Identify which cell holds the provided text, then report its [x, y] central coordinate. 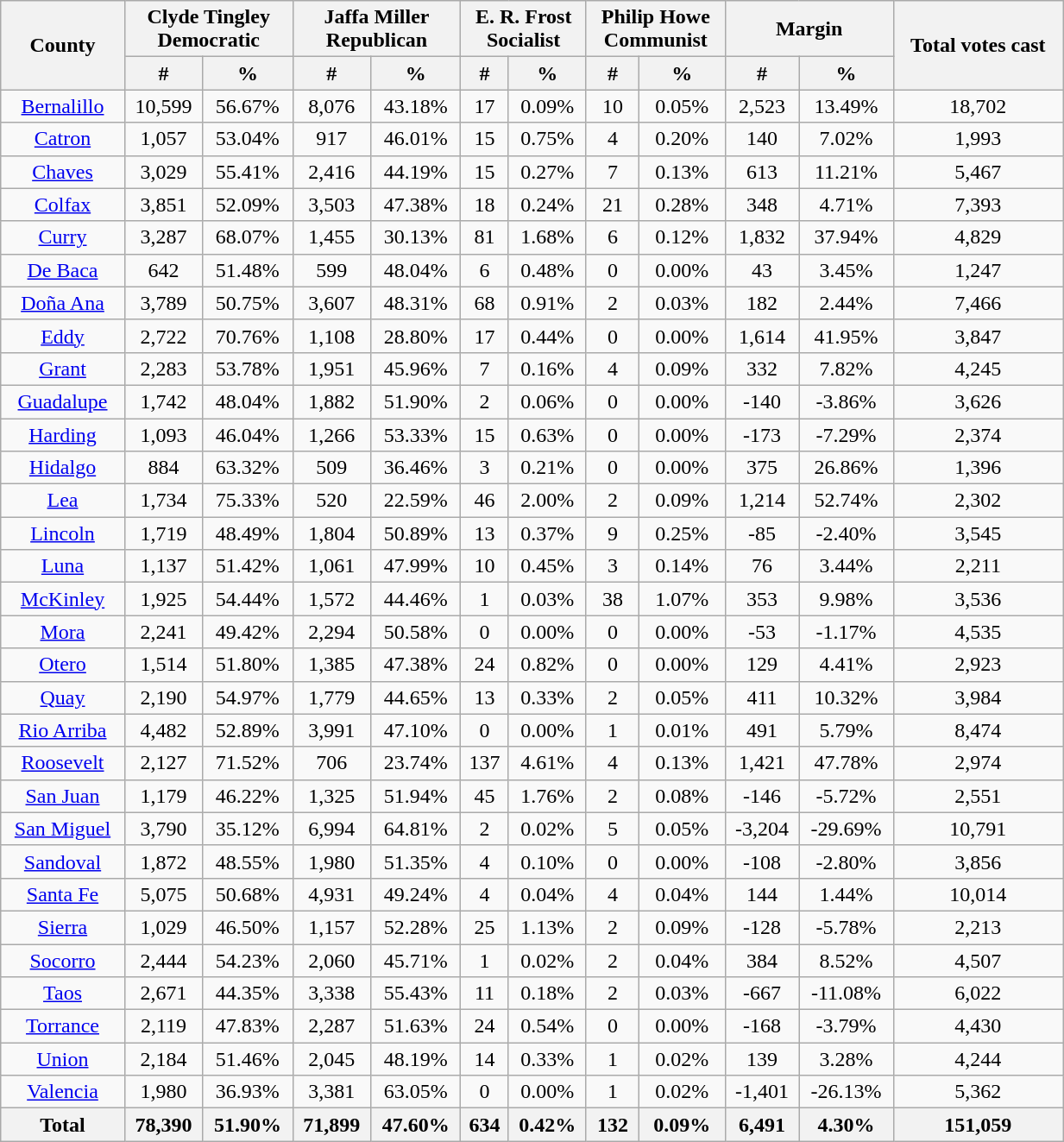
47.60% [415, 1125]
3,029 [163, 172]
28.80% [415, 336]
0.14% [682, 566]
0.37% [547, 533]
18 [485, 205]
54.23% [248, 961]
44.35% [248, 994]
-53 [762, 632]
-2.40% [846, 533]
5.79% [846, 730]
Otero [63, 665]
2,523 [762, 106]
78,390 [163, 1125]
45.71% [415, 961]
144 [762, 894]
0.54% [547, 1026]
3,287 [163, 237]
2,211 [979, 566]
4.71% [846, 205]
3,503 [331, 205]
54.97% [248, 697]
0.82% [547, 665]
-29.69% [846, 829]
45.96% [415, 369]
Total [63, 1125]
47.78% [846, 763]
Bernalillo [63, 106]
21 [613, 205]
63.32% [248, 468]
68.07% [248, 237]
46.01% [415, 139]
5,467 [979, 172]
Santa Fe [63, 894]
48.55% [248, 861]
Total votes cast [979, 45]
0.48% [547, 270]
1,421 [762, 763]
1,572 [331, 599]
3,789 [163, 303]
1.76% [547, 796]
3,991 [331, 730]
70.76% [248, 336]
Eddy [63, 336]
1,029 [163, 927]
0.28% [682, 205]
1.13% [547, 927]
3,851 [163, 205]
8,076 [331, 106]
51.35% [415, 861]
Curry [63, 237]
1,137 [163, 566]
26.86% [846, 468]
1,719 [163, 533]
-5.78% [846, 927]
-3.86% [846, 401]
-173 [762, 434]
55.41% [248, 172]
0.42% [547, 1125]
49.24% [415, 894]
Clyde TingleyDemocratic [209, 29]
2,045 [331, 1059]
613 [762, 172]
45 [485, 796]
-2.80% [846, 861]
491 [762, 730]
Chaves [63, 172]
Colfax [63, 205]
10,791 [979, 829]
-5.72% [846, 796]
0.25% [682, 533]
76 [762, 566]
43 [762, 270]
11.21% [846, 172]
Lea [63, 501]
1,179 [163, 796]
San Miguel [63, 829]
Grant [63, 369]
2,551 [979, 796]
1,832 [762, 237]
0.45% [547, 566]
2,974 [979, 763]
1,157 [331, 927]
Sierra [63, 927]
3,545 [979, 533]
2,374 [979, 434]
-7.29% [846, 434]
41.95% [846, 336]
2,060 [331, 961]
48.19% [415, 1059]
-108 [762, 861]
-168 [762, 1026]
140 [762, 139]
71.52% [248, 763]
8.52% [846, 961]
51.42% [248, 566]
-3.79% [846, 1026]
81 [485, 237]
51.46% [248, 1059]
7,393 [979, 205]
353 [762, 599]
Rio Arriba [63, 730]
52.09% [248, 205]
6,022 [979, 994]
46.50% [248, 927]
3,626 [979, 401]
7.02% [846, 139]
-140 [762, 401]
1,061 [331, 566]
4,430 [979, 1026]
55.43% [415, 994]
1,925 [163, 599]
1,247 [979, 270]
1,325 [331, 796]
Lincoln [63, 533]
182 [762, 303]
Socorro [63, 961]
3.28% [846, 1059]
1,882 [331, 401]
151,059 [979, 1125]
E. R. FrostSocialist [524, 29]
2,302 [979, 501]
1,385 [331, 665]
129 [762, 665]
2,671 [163, 994]
10,014 [979, 894]
-1,401 [762, 1092]
San Juan [63, 796]
Torrance [63, 1026]
18,702 [979, 106]
1,742 [163, 401]
2,416 [331, 172]
46.04% [248, 434]
Quay [63, 697]
3,790 [163, 829]
Margin [809, 29]
10.32% [846, 697]
1,779 [331, 697]
Mora [63, 632]
2,190 [163, 697]
56.67% [248, 106]
0.08% [682, 796]
38 [613, 599]
Valencia [63, 1092]
3,536 [979, 599]
4.30% [846, 1125]
44.46% [415, 599]
1,057 [163, 139]
36.93% [248, 1092]
Jaffa MillerRepublican [376, 29]
1,514 [163, 665]
0.75% [547, 139]
47.99% [415, 566]
2,184 [163, 1059]
49.42% [248, 632]
48.31% [415, 303]
1,951 [331, 369]
2,119 [163, 1026]
50.58% [415, 632]
Union [63, 1059]
Catron [63, 139]
-85 [762, 533]
4,829 [979, 237]
0.16% [547, 369]
4,535 [979, 632]
1,804 [331, 533]
8,474 [979, 730]
375 [762, 468]
-1.17% [846, 632]
634 [485, 1125]
2,722 [163, 336]
1,396 [979, 468]
2,283 [163, 369]
37.94% [846, 237]
4,931 [331, 894]
52.28% [415, 927]
50.68% [248, 894]
3,847 [979, 336]
35.12% [248, 829]
50.89% [415, 533]
22.59% [415, 501]
44.65% [415, 697]
2,444 [163, 961]
0.24% [547, 205]
48.49% [248, 533]
3,984 [979, 697]
6,491 [762, 1125]
2,287 [331, 1026]
4,245 [979, 369]
54.44% [248, 599]
46 [485, 501]
4.61% [547, 763]
McKinley [63, 599]
13.49% [846, 106]
47.83% [248, 1026]
599 [331, 270]
7.82% [846, 369]
0.91% [547, 303]
1,993 [979, 139]
332 [762, 369]
71,899 [331, 1125]
0.27% [547, 172]
Philip HoweCommunist [656, 29]
30.13% [415, 237]
De Baca [63, 270]
2,127 [163, 763]
75.33% [248, 501]
2,213 [979, 927]
139 [762, 1059]
-667 [762, 994]
1,093 [163, 434]
23.74% [415, 763]
25 [485, 927]
411 [762, 697]
2,241 [163, 632]
Hidalgo [63, 468]
43.18% [415, 106]
Harding [63, 434]
-146 [762, 796]
4,482 [163, 730]
11 [485, 994]
0.44% [547, 336]
9.98% [846, 599]
0.18% [547, 994]
3,607 [331, 303]
2.00% [547, 501]
1,214 [762, 501]
9 [613, 533]
44.19% [415, 172]
14 [485, 1059]
52.74% [846, 501]
3,856 [979, 861]
917 [331, 139]
6,994 [331, 829]
5,362 [979, 1092]
64.81% [415, 829]
3,338 [331, 994]
1.44% [846, 894]
4,244 [979, 1059]
706 [331, 763]
0.06% [547, 401]
52.89% [248, 730]
2,294 [331, 632]
4,507 [979, 961]
0.10% [547, 861]
2.44% [846, 303]
Taos [63, 994]
68 [485, 303]
2,923 [979, 665]
384 [762, 961]
5,075 [163, 894]
0.21% [547, 468]
0.63% [547, 434]
-11.08% [846, 994]
4.41% [846, 665]
1,872 [163, 861]
Guadalupe [63, 401]
53.04% [248, 139]
642 [163, 270]
63.05% [415, 1092]
51.63% [415, 1026]
Roosevelt [63, 763]
51.80% [248, 665]
520 [331, 501]
884 [163, 468]
1,455 [331, 237]
5 [613, 829]
0.20% [682, 139]
53.33% [415, 434]
36.46% [415, 468]
348 [762, 205]
1,614 [762, 336]
1,266 [331, 434]
509 [331, 468]
10,599 [163, 106]
0.12% [682, 237]
1,108 [331, 336]
50.75% [248, 303]
1,734 [163, 501]
137 [485, 763]
47.10% [415, 730]
132 [613, 1125]
0.01% [682, 730]
1.68% [547, 237]
-3,204 [762, 829]
3,381 [331, 1092]
1.07% [682, 599]
-128 [762, 927]
County [63, 45]
3.44% [846, 566]
51.94% [415, 796]
Sandoval [63, 861]
51.48% [248, 270]
3.45% [846, 270]
Doña Ana [63, 303]
-26.13% [846, 1092]
46.22% [248, 796]
53.78% [248, 369]
7,466 [979, 303]
Luna [63, 566]
